Return the [X, Y] coordinate for the center point of the cell that contains the specified text.  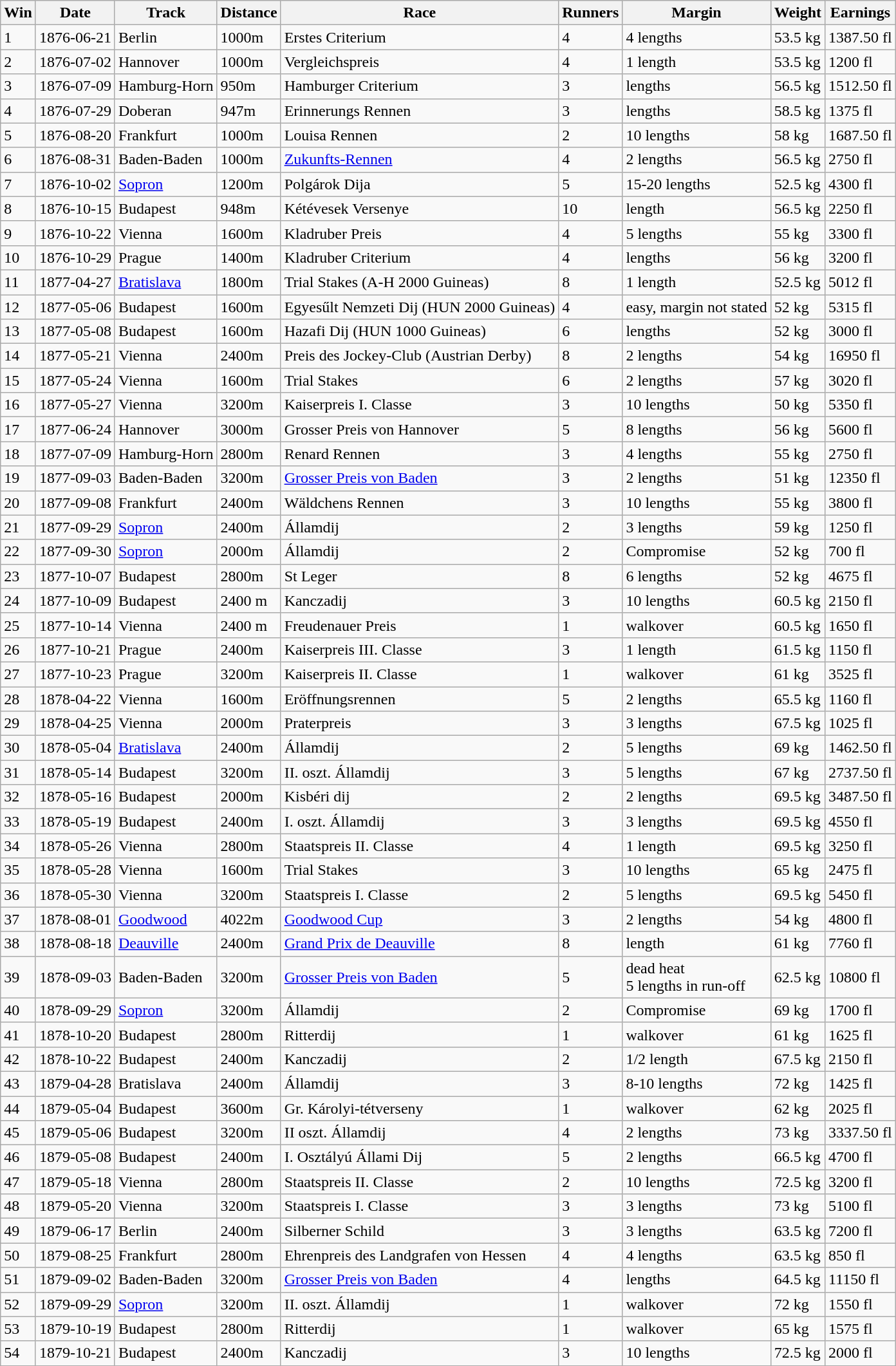
5600 fl [861, 429]
53 [18, 1329]
30 [18, 748]
1879-09-02 [75, 1280]
5100 fl [861, 1206]
1878-09-03 [75, 977]
45 [18, 1133]
4700 fl [861, 1157]
7760 fl [861, 944]
48 [18, 1206]
1877-05-06 [75, 307]
950m [248, 86]
Kisbéri dij [420, 797]
1250 fl [861, 527]
1650 fl [861, 625]
1879-05-18 [75, 1182]
Goodwood [166, 919]
Silberner Schild [420, 1231]
36 [18, 895]
50 kg [798, 405]
Polgárok Dija [420, 184]
20 [18, 503]
38 [18, 944]
1878-05-30 [75, 895]
easy, margin not stated [696, 307]
4675 fl [861, 576]
26 [18, 650]
1877-05-27 [75, 405]
Hazafi Dij (HUN 1000 Guineas) [420, 332]
1425 fl [861, 1083]
Egyesűlt Nemzeti Dij (HUN 2000 Guineas) [420, 307]
1876-07-02 [75, 62]
1877-10-23 [75, 674]
5315 fl [861, 307]
3800 fl [861, 503]
1877-10-21 [75, 650]
17 [18, 429]
57 kg [798, 380]
4800 fl [861, 919]
700 fl [861, 552]
1877-04-27 [75, 282]
2737.50 fl [861, 772]
1700 fl [861, 1010]
65.5 kg [798, 698]
14 [18, 356]
28 [18, 698]
1877-09-29 [75, 527]
6 lengths [696, 576]
3487.50 fl [861, 797]
33 [18, 821]
Grand Prix de Deauville [420, 944]
Preis des Jockey-Club (Austrian Derby) [420, 356]
51 [18, 1280]
1876-07-09 [75, 86]
Kaiserpreis II. Classe [420, 674]
1878-05-04 [75, 748]
32 [18, 797]
Ehrenpreis des Landgrafen von Hessen [420, 1255]
22 [18, 552]
1877-10-14 [75, 625]
Zukunfts-Rennen [420, 160]
1025 fl [861, 724]
3250 fl [861, 846]
1877-05-08 [75, 332]
1877-10-09 [75, 601]
1800m [248, 282]
1877-07-09 [75, 454]
1879-10-19 [75, 1329]
1876-10-29 [75, 257]
50 [18, 1255]
2250 fl [861, 209]
1876-08-20 [75, 135]
1877-09-30 [75, 552]
1877-05-21 [75, 356]
1878-05-14 [75, 772]
Margin [696, 13]
I. oszt. Államdij [420, 821]
11150 fl [861, 1280]
61.5 kg [798, 650]
1687.50 fl [861, 135]
Louisa Rennen [420, 135]
Freudenauer Preis [420, 625]
II oszt. Államdij [420, 1133]
1879-06-17 [75, 1231]
23 [18, 576]
1879-05-04 [75, 1108]
49 [18, 1231]
15-20 lengths [696, 184]
1462.50 fl [861, 748]
7 [18, 184]
1876-07-29 [75, 111]
Kladruber Criterium [420, 257]
58 kg [798, 135]
31 [18, 772]
3300 fl [861, 233]
Goodwood Cup [420, 919]
1878-09-29 [75, 1010]
12 [18, 307]
Win [18, 13]
Kaiserpreis III. Classe [420, 650]
3337.50 fl [861, 1133]
Kaiserpreis I. Classe [420, 405]
1879-05-08 [75, 1157]
1879-08-25 [75, 1255]
43 [18, 1083]
1200 fl [861, 62]
1879-04-28 [75, 1083]
Doberan [166, 111]
16 [18, 405]
44 [18, 1108]
12350 fl [861, 478]
37 [18, 919]
1878-08-01 [75, 919]
13 [18, 332]
1877-05-24 [75, 380]
24 [18, 601]
1878-10-22 [75, 1059]
1878-05-19 [75, 821]
1/2 length [696, 1059]
34 [18, 846]
Eröffnungsrennen [420, 698]
7200 fl [861, 1231]
25 [18, 625]
46 [18, 1157]
Praterpreis [420, 724]
3000m [248, 429]
Kladruber Preis [420, 233]
Deauville [166, 944]
1625 fl [861, 1034]
1878-04-25 [75, 724]
Runners [591, 13]
1877-06-24 [75, 429]
I. Osztályú Állami Dij [420, 1157]
1876-06-21 [75, 37]
47 [18, 1182]
1400m [248, 257]
Wäldchens Rennen [420, 503]
2000 fl [861, 1353]
1200m [248, 184]
29 [18, 724]
1876-10-15 [75, 209]
1879-05-06 [75, 1133]
18 [18, 454]
8 lengths [696, 429]
27 [18, 674]
67 kg [798, 772]
1877-10-07 [75, 576]
62.5 kg [798, 977]
54 [18, 1353]
1575 fl [861, 1329]
58.5 kg [798, 111]
1879-10-21 [75, 1353]
8-10 lengths [696, 1083]
10800 fl [861, 977]
St Leger [420, 576]
19 [18, 478]
1878-10-20 [75, 1034]
1876-08-31 [75, 160]
1879-09-29 [75, 1304]
1878-04-22 [75, 698]
1878-05-26 [75, 846]
2025 fl [861, 1108]
64.5 kg [798, 1280]
1878-05-16 [75, 797]
1878-05-28 [75, 870]
1877-09-03 [75, 478]
Vergleichspreis [420, 62]
3525 fl [861, 674]
35 [18, 870]
850 fl [861, 1255]
62 kg [798, 1108]
1160 fl [861, 698]
4022m [248, 919]
Distance [248, 13]
Renard Rennen [420, 454]
42 [18, 1059]
Gr. Károlyi-tétverseny [420, 1108]
59 kg [798, 527]
3020 fl [861, 380]
1150 fl [861, 650]
4300 fl [861, 184]
41 [18, 1034]
21 [18, 527]
Erinnerungs Rennen [420, 111]
Trial Stakes (A-H 2000 Guineas) [420, 282]
1550 fl [861, 1304]
1876-10-22 [75, 233]
1387.50 fl [861, 37]
15 [18, 380]
Date [75, 13]
3600m [248, 1108]
Track [166, 13]
5450 fl [861, 895]
Hamburger Criterium [420, 86]
16950 fl [861, 356]
5012 fl [861, 282]
1877-09-08 [75, 503]
Erstes Criterium [420, 37]
Grosser Preis von Hannover [420, 429]
1375 fl [861, 111]
1512.50 fl [861, 86]
1876-10-02 [75, 184]
947m [248, 111]
1878-08-18 [75, 944]
Weight [798, 13]
dead heat5 lengths in run-off [696, 977]
51 kg [798, 478]
3000 fl [861, 332]
40 [18, 1010]
4550 fl [861, 821]
52 [18, 1304]
11 [18, 282]
Earnings [861, 13]
Kétévesek Versenye [420, 209]
1879-05-20 [75, 1206]
5350 fl [861, 405]
66.5 kg [798, 1157]
2475 fl [861, 870]
39 [18, 977]
9 [18, 233]
Race [420, 13]
948m [248, 209]
